Pinpoint the cell where the given text exists, returning its [x, y] midpoint coordinate. 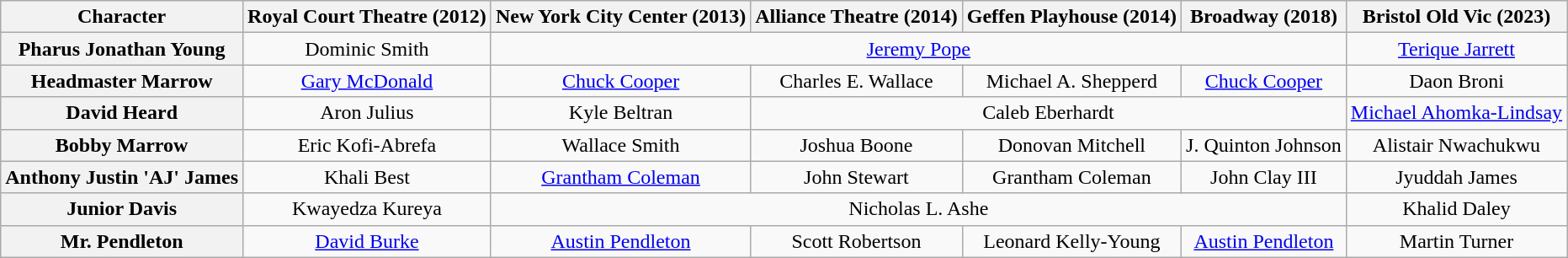
David Heard [122, 113]
Michael A. Shepperd [1071, 81]
Khali Best [367, 177]
Pharus Jonathan Young [122, 49]
Gary McDonald [367, 81]
Anthony Justin 'AJ' James [122, 177]
Broadway (2018) [1264, 17]
Nicholas L. Ashe [918, 209]
Wallace Smith [620, 145]
Joshua Boone [857, 145]
Michael Ahomka-Lindsay [1456, 113]
John Stewart [857, 177]
Headmaster Marrow [122, 81]
Jyuddah James [1456, 177]
Scott Robertson [857, 241]
Martin Turner [1456, 241]
Aron Julius [367, 113]
J. Quinton Johnson [1264, 145]
Jeremy Pope [918, 49]
Royal Court Theatre (2012) [367, 17]
Caleb Eberhardt [1049, 113]
David Burke [367, 241]
Bobby Marrow [122, 145]
Charles E. Wallace [857, 81]
New York City Center (2013) [620, 17]
Mr. Pendleton [122, 241]
Leonard Kelly-Young [1071, 241]
Alliance Theatre (2014) [857, 17]
Kyle Beltran [620, 113]
Daon Broni [1456, 81]
Alistair Nwachukwu [1456, 145]
Terique Jarrett [1456, 49]
Eric Kofi-Abrefa [367, 145]
Donovan Mitchell [1071, 145]
John Clay III [1264, 177]
Geffen Playhouse (2014) [1071, 17]
Bristol Old Vic (2023) [1456, 17]
Khalid Daley [1456, 209]
Character [122, 17]
Junior Davis [122, 209]
Dominic Smith [367, 49]
Kwayedza Kureya [367, 209]
